Locate the cell with the specified text and output its (X, Y) center coordinate. 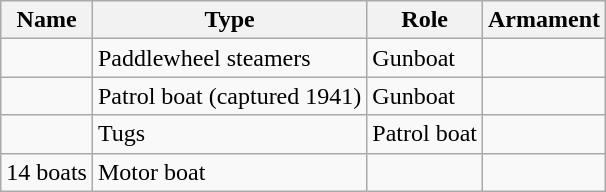
Patrol boat (captured 1941) (229, 96)
Armament (544, 20)
Patrol boat (425, 134)
Name (47, 20)
Role (425, 20)
14 boats (47, 172)
Type (229, 20)
Paddlewheel steamers (229, 58)
Tugs (229, 134)
Motor boat (229, 172)
